Capture the cell that displays the provided text and extract its (x, y) central coordinate. 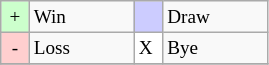
Loss (82, 48)
- (15, 48)
X (148, 48)
Bye (216, 48)
+ (15, 17)
Draw (216, 17)
Win (82, 17)
